For the text-containing cell, return its midpoint in [x, y] coordinate format. 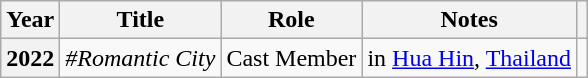
#Romantic City [140, 58]
2022 [30, 58]
Cast Member [292, 58]
in Hua Hin, Thailand [470, 58]
Notes [470, 20]
Title [140, 20]
Role [292, 20]
Year [30, 20]
